Output the [x, y] coordinate of the center of the cell containing the given text.  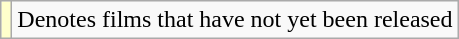
Denotes films that have not yet been released [235, 20]
